Return (X, Y) of the center of cell containing provided text 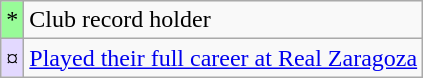
¤ (12, 58)
* (12, 20)
Club record holder (224, 20)
Played their full career at Real Zaragoza (224, 58)
